Return [x, y] of the center of cell containing provided text 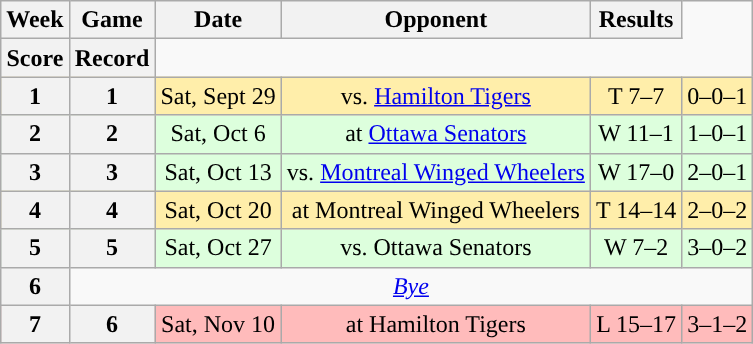
3–0–2 [718, 248]
W 17–0 [636, 172]
vs. Ottawa Senators [436, 248]
7 [35, 324]
W 7–2 [636, 248]
Sat, Oct 6 [218, 134]
vs. Montreal Winged Wheelers [436, 172]
2–0–1 [718, 172]
Bye [411, 286]
3–1–2 [718, 324]
Score [35, 58]
Sat, Oct 13 [218, 172]
L 15–17 [636, 324]
T 14–14 [636, 210]
T 7–7 [636, 96]
Sat, Nov 10 [218, 324]
Record [112, 58]
Sat, Oct 27 [218, 248]
Opponent [436, 20]
Sat, Sept 29 [218, 96]
at Hamilton Tigers [436, 324]
vs. Hamilton Tigers [436, 96]
1–0–1 [718, 134]
at Ottawa Senators [436, 134]
Date [218, 20]
W 11–1 [636, 134]
0–0–1 [718, 96]
Game [112, 20]
Sat, Oct 20 [218, 210]
2–0–2 [718, 210]
Week [35, 20]
Results [636, 20]
at Montreal Winged Wheelers [436, 210]
